Locate the cell with the specified text and output its (X, Y) center coordinate. 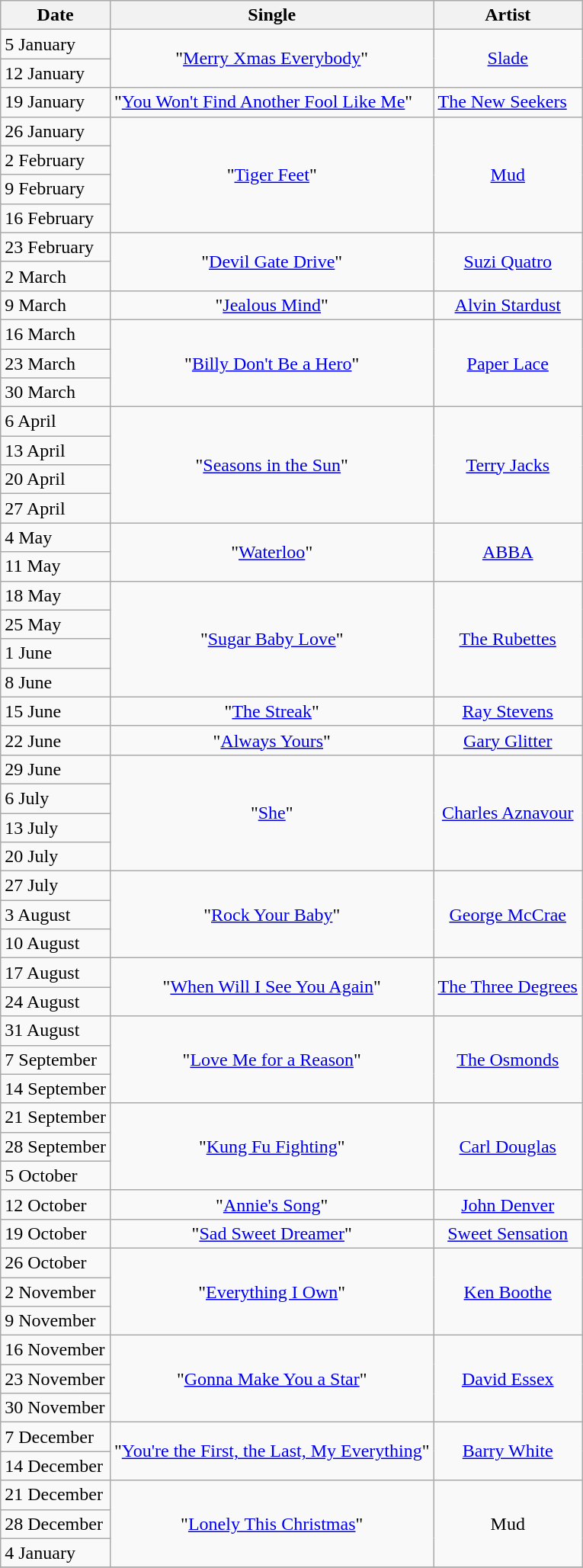
"When Will I See You Again" (271, 987)
John Denver (508, 1204)
The Three Degrees (508, 987)
19 January (56, 102)
27 July (56, 886)
5 October (56, 1175)
21 September (56, 1117)
23 February (56, 247)
Terry Jacks (508, 465)
"The Streak" (271, 711)
22 June (56, 740)
10 August (56, 944)
"Sugar Baby Love" (271, 639)
5 January (56, 44)
28 December (56, 1524)
17 August (56, 973)
"Tiger Feet" (271, 175)
The Rubettes (508, 639)
Ken Boothe (508, 1291)
25 May (56, 624)
12 January (56, 73)
27 April (56, 508)
Ray Stevens (508, 711)
Gary Glitter (508, 740)
9 February (56, 189)
"Love Me for a Reason" (271, 1060)
16 February (56, 218)
ABBA (508, 552)
11 May (56, 566)
"Jealous Mind" (271, 305)
Charles Aznavour (508, 813)
"Seasons in the Sun" (271, 465)
Date (56, 15)
20 April (56, 479)
"Annie's Song" (271, 1204)
"Lonely This Christmas" (271, 1524)
13 April (56, 451)
"She" (271, 813)
9 March (56, 305)
2 February (56, 160)
26 October (56, 1262)
30 November (56, 1408)
Carl Douglas (508, 1146)
4 May (56, 537)
14 September (56, 1089)
The New Seekers (508, 102)
23 March (56, 364)
Artist (508, 15)
"Devil Gate Drive" (271, 261)
29 June (56, 769)
1 June (56, 653)
George McCrae (508, 915)
Single (271, 15)
16 March (56, 334)
30 March (56, 393)
Alvin Stardust (508, 305)
"Everything I Own" (271, 1291)
23 November (56, 1379)
The Osmonds (508, 1060)
"Rock Your Baby" (271, 915)
Paper Lace (508, 363)
7 December (56, 1437)
Barry White (508, 1451)
6 April (56, 422)
Suzi Quatro (508, 261)
"Sad Sweet Dreamer" (271, 1233)
3 August (56, 915)
18 May (56, 595)
20 July (56, 857)
4 January (56, 1553)
31 August (56, 1031)
19 October (56, 1233)
8 June (56, 682)
7 September (56, 1060)
"Merry Xmas Everybody" (271, 59)
15 June (56, 711)
24 August (56, 1002)
28 September (56, 1146)
Slade (508, 59)
"You Won't Find Another Fool Like Me" (271, 102)
14 December (56, 1466)
"Gonna Make You a Star" (271, 1379)
26 January (56, 131)
2 March (56, 276)
6 July (56, 798)
12 October (56, 1204)
Sweet Sensation (508, 1233)
9 November (56, 1321)
13 July (56, 827)
David Essex (508, 1379)
"Kung Fu Fighting" (271, 1146)
"Always Yours" (271, 740)
2 November (56, 1292)
21 December (56, 1495)
"Waterloo" (271, 552)
"You're the First, the Last, My Everything" (271, 1451)
16 November (56, 1350)
"Billy Don't Be a Hero" (271, 363)
